For the text-containing cell, return its midpoint in (x, y) coordinate format. 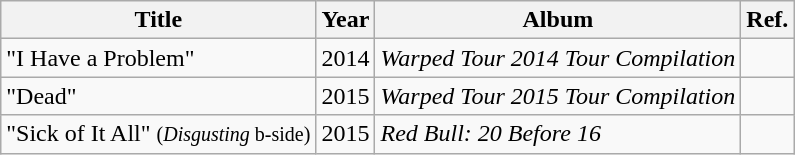
Year (346, 20)
Red Bull: 20 Before 16 (558, 134)
Warped Tour 2014 Tour Compilation (558, 58)
"Dead" (158, 96)
"Sick of It All" (Disgusting b-side) (158, 134)
Title (158, 20)
Warped Tour 2015 Tour Compilation (558, 96)
Album (558, 20)
"I Have a Problem" (158, 58)
Ref. (768, 20)
2014 (346, 58)
